Detect which cell encompasses the target text, then output its (x, y) center coordinate. 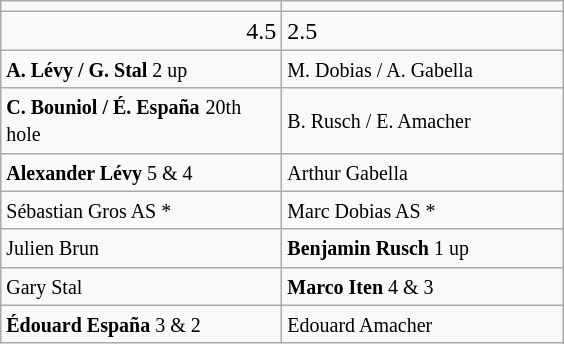
Édouard España 3 & 2 (142, 324)
Julien Brun (142, 248)
C. Bouniol / É. España 20th hole (142, 120)
Benjamin Rusch 1 up (422, 248)
A. Lévy / G. Stal 2 up (142, 69)
2.5 (422, 31)
Alexander Lévy 5 & 4 (142, 172)
Sébastian Gros AS * (142, 210)
Arthur Gabella (422, 172)
4.5 (142, 31)
Gary Stal (142, 286)
Edouard Amacher (422, 324)
Marco Iten 4 & 3 (422, 286)
Marc Dobias AS * (422, 210)
M. Dobias / A. Gabella (422, 69)
B. Rusch / E. Amacher (422, 120)
